Identify which cell holds the provided text, then report its [x, y] central coordinate. 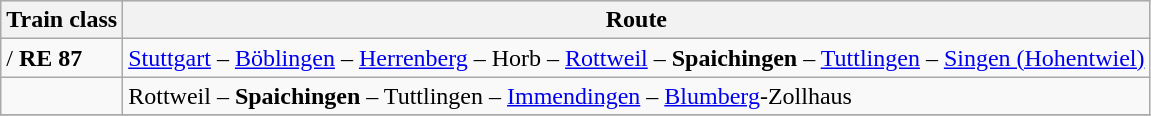
Rottweil – Spaichingen – Tuttlingen – Immendingen – Blumberg-Zollhaus [636, 96]
Route [636, 20]
/ RE 87 [62, 58]
Train class [62, 20]
Stuttgart – Böblingen – Herrenberg – Horb – Rottweil – Spaichingen – Tuttlingen – Singen (Hohentwiel) [636, 58]
